Return [x, y] of the center of cell containing provided text 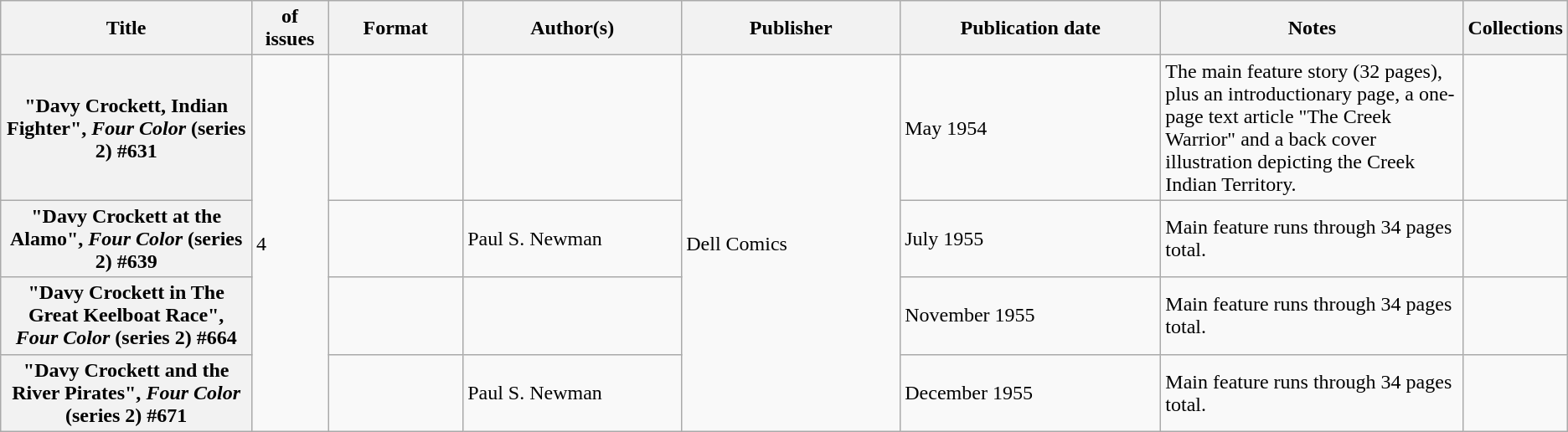
"Davy Crockett in The Great Keelboat Race", Four Color (series 2) #664 [126, 316]
Collections [1515, 28]
of issues [290, 28]
4 [290, 243]
Publisher [791, 28]
Author(s) [573, 28]
Publication date [1030, 28]
December 1955 [1030, 393]
"Davy Crockett at the Alamo", Four Color (series 2) #639 [126, 239]
Dell Comics [791, 243]
"Davy Crockett, Indian Fighter", Four Color (series 2) #631 [126, 127]
Notes [1312, 28]
"Davy Crockett and the River Pirates", Four Color (series 2) #671 [126, 393]
May 1954 [1030, 127]
November 1955 [1030, 316]
Format [395, 28]
Title [126, 28]
July 1955 [1030, 239]
